Capture the cell that displays the provided text and extract its (x, y) central coordinate. 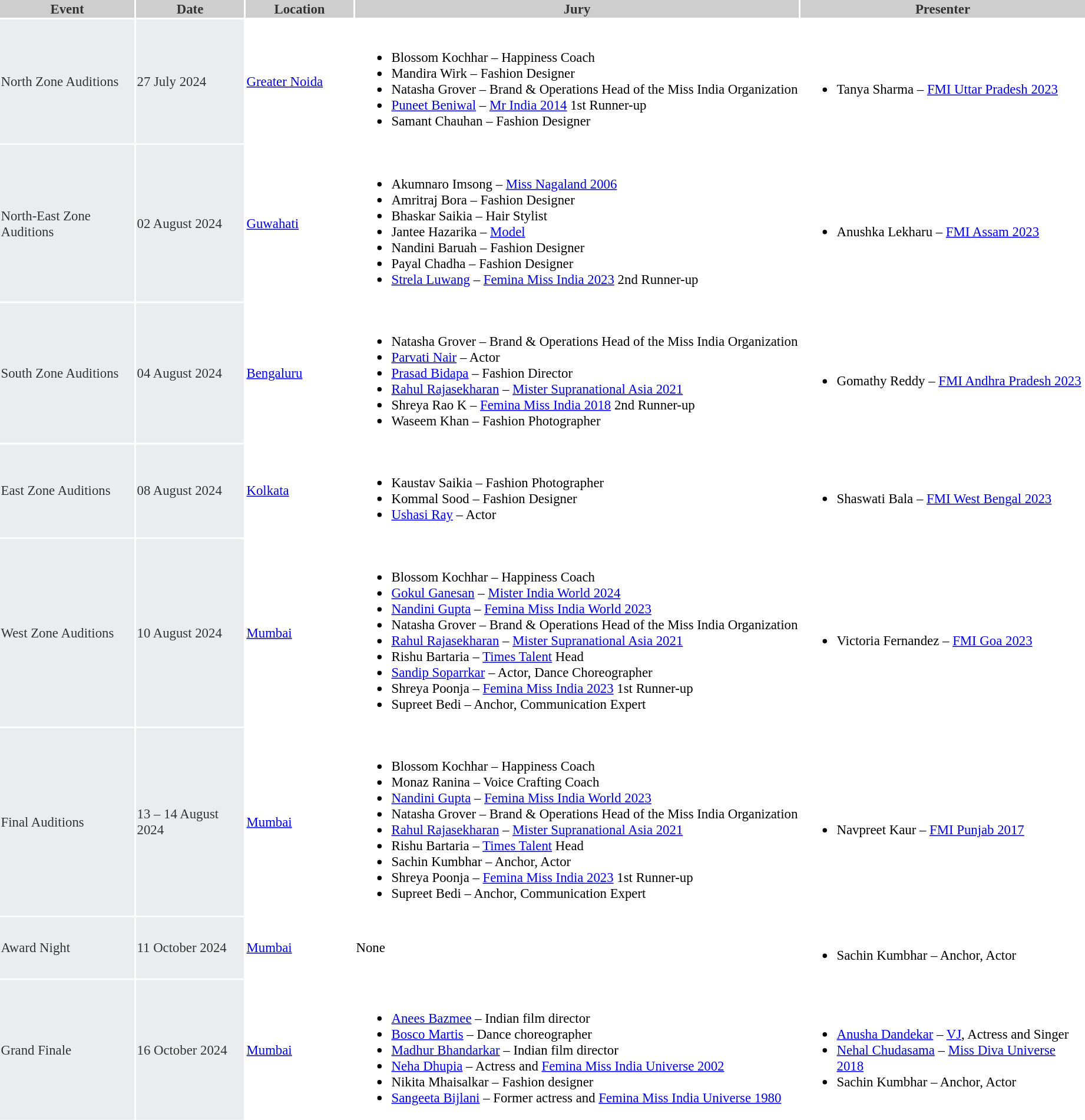
East Zone Auditions (67, 491)
Anusha Dandekar – VJ, Actress and SingerNehal Chudasama – Miss Diva Universe 2018Sachin Kumbhar – Anchor, Actor (942, 1050)
Final Auditions (67, 822)
08 August 2024 (190, 491)
Jury (577, 9)
27 July 2024 (190, 81)
Event (67, 9)
Date (190, 9)
Tanya Sharma – FMI Uttar Pradesh 2023 (942, 81)
North-East Zone Auditions (67, 224)
North Zone Auditions (67, 81)
Navpreet Kaur – FMI Punjab 2017 (942, 822)
Greater Noida (299, 81)
13 – 14 August 2024 (190, 822)
10 August 2024 (190, 633)
Anushka Lekharu – FMI Assam 2023 (942, 224)
None (577, 947)
Kolkata (299, 491)
Grand Finale (67, 1050)
16 October 2024 (190, 1050)
Sachin Kumbhar – Anchor, Actor (942, 947)
West Zone Auditions (67, 633)
Location (299, 9)
Bengaluru (299, 373)
Award Night (67, 947)
04 August 2024 (190, 373)
Kaustav Saikia – Fashion PhotographerKommal Sood – Fashion DesignerUshasi Ray – Actor (577, 491)
11 October 2024 (190, 947)
Guwahati (299, 224)
Gomathy Reddy – FMI Andhra Pradesh 2023 (942, 373)
South Zone Auditions (67, 373)
Victoria Fernandez – FMI Goa 2023 (942, 633)
Presenter (942, 9)
Shaswati Bala – FMI West Bengal 2023 (942, 491)
02 August 2024 (190, 224)
